Output the (x, y) coordinate of the center of the cell containing the given text.  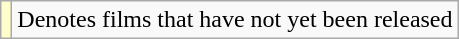
Denotes films that have not yet been released (235, 20)
